Extract the [X, Y] coordinate from the center of the cell holding the provided text.  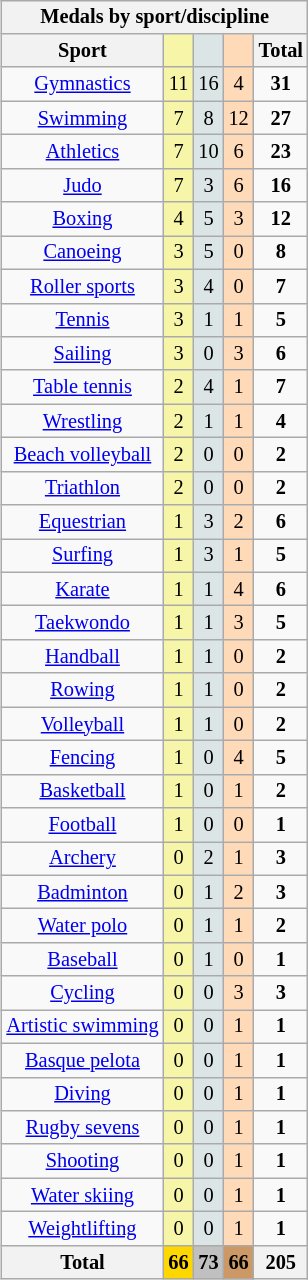
23 [281, 152]
Beach volleyball [82, 455]
Rowing [82, 690]
Water polo [82, 926]
Boxing [82, 219]
Badminton [82, 892]
Shooting [82, 1161]
Wrestling [82, 421]
Table tennis [82, 387]
Tennis [82, 320]
Taekwondo [82, 623]
73 [209, 1262]
Basketball [82, 791]
Equestrian [82, 522]
27 [281, 118]
Baseball [82, 960]
31 [281, 84]
Canoeing [82, 253]
Basque pelota [82, 1060]
Cycling [82, 993]
Athletics [82, 152]
Gymnastics [82, 84]
Karate [82, 589]
205 [281, 1262]
Football [82, 825]
10 [209, 152]
Weightlifting [82, 1229]
Diving [82, 1094]
Judo [82, 185]
Artistic swimming [82, 1027]
Roller sports [82, 286]
Handball [82, 657]
Triathlon [82, 488]
11 [178, 84]
Volleyball [82, 724]
Sport [82, 51]
Surfing [82, 556]
Archery [82, 859]
Fencing [82, 758]
Swimming [82, 118]
Medals by sport/discipline [154, 17]
Sailing [82, 354]
Rugby sevens [82, 1128]
Water skiing [82, 1195]
